Return the [X, Y] coordinate for the center point of the cell that contains the specified text.  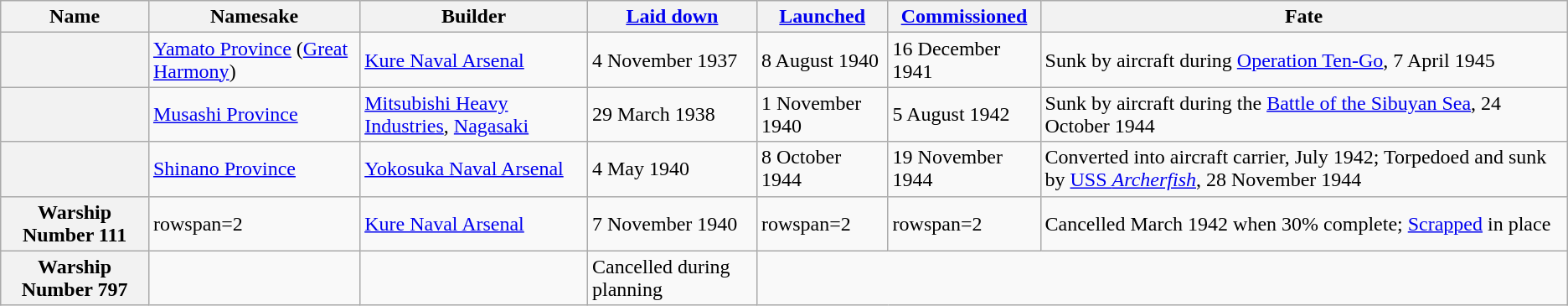
Musashi Province [254, 114]
7 November 1940 [672, 223]
19 November 1944 [964, 169]
1 November 1940 [823, 114]
8 October 1944 [823, 169]
29 March 1938 [672, 114]
Sunk by aircraft during Operation Ten-Go, 7 April 1945 [1303, 60]
Yokosuka Naval Arsenal [474, 169]
Launched [823, 17]
5 August 1942 [964, 114]
Sunk by aircraft during the Battle of the Sibuyan Sea, 24 October 1944 [1303, 114]
Name [75, 17]
Warship Number 797 [75, 278]
16 December 1941 [964, 60]
Builder [474, 17]
4 May 1940 [672, 169]
Converted into aircraft carrier, July 1942; Torpedoed and sunk by USS Archerfish, 28 November 1944 [1303, 169]
Mitsubishi Heavy Industries, Nagasaki [474, 114]
Shinano Province [254, 169]
Fate [1303, 17]
Cancelled during planning [672, 278]
Namesake [254, 17]
Yamato Province (Great Harmony) [254, 60]
4 November 1937 [672, 60]
8 August 1940 [823, 60]
Warship Number 111 [75, 223]
Commissioned [964, 17]
Cancelled March 1942 when 30% complete; Scrapped in place [1303, 223]
Laid down [672, 17]
